Locate the cell with the specified text and output its [X, Y] center coordinate. 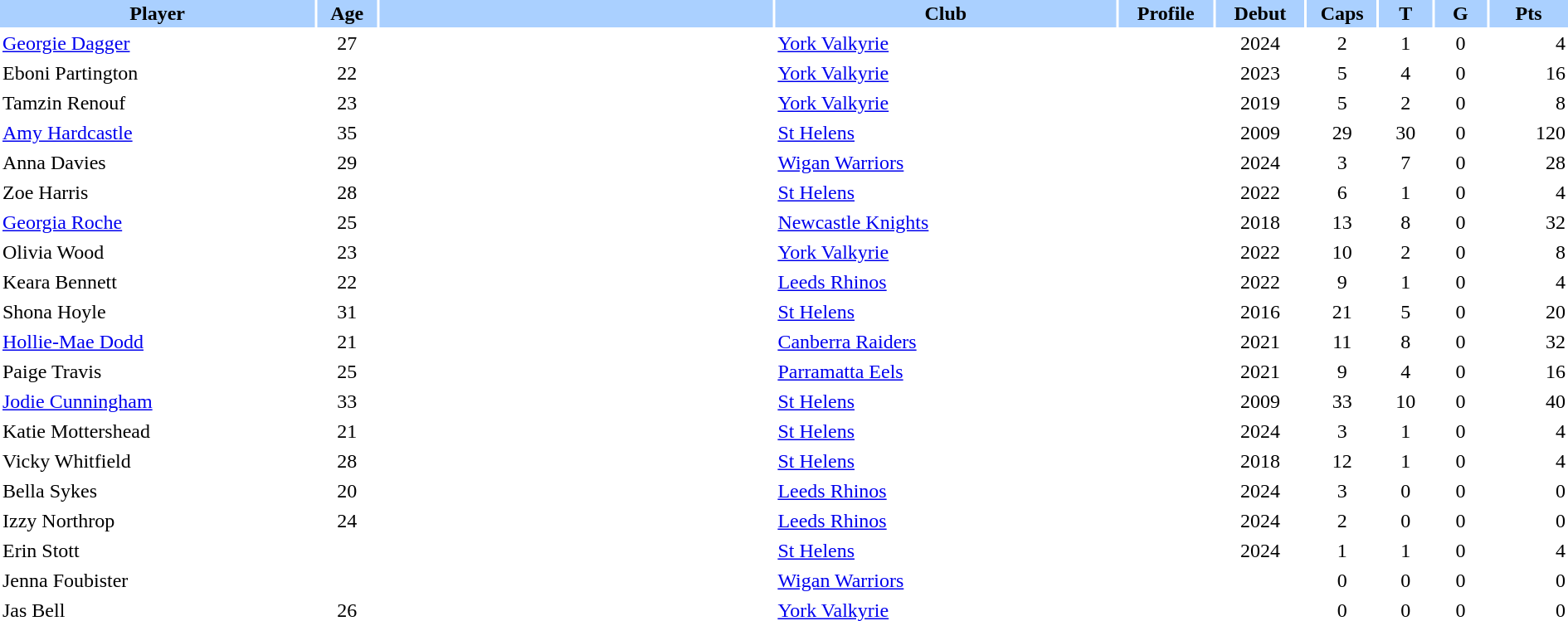
Erin Stott [158, 551]
35 [347, 133]
Georgia Roche [158, 222]
Anna Davies [158, 163]
30 [1405, 133]
Jodie Cunningham [158, 401]
Katie Mottershead [158, 431]
Newcastle Knights [946, 222]
Profile [1166, 13]
Keara Bennett [158, 282]
31 [347, 312]
Caps [1342, 13]
Debut [1260, 13]
7 [1405, 163]
Olivia Wood [158, 252]
Parramatta Eels [946, 371]
2023 [1260, 73]
Age [347, 13]
Shona Hoyle [158, 312]
Canberra Raiders [946, 342]
Hollie-Mae Dodd [158, 342]
27 [347, 43]
Club [946, 13]
6 [1342, 192]
40 [1528, 401]
Amy Hardcastle [158, 133]
12 [1342, 461]
Izzy Northrop [158, 521]
Paige Travis [158, 371]
Tamzin Renouf [158, 103]
Eboni Partington [158, 73]
Bella Sykes [158, 491]
Player [158, 13]
11 [1342, 342]
Georgie Dagger [158, 43]
13 [1342, 222]
Vicky Whitfield [158, 461]
24 [347, 521]
2016 [1260, 312]
Pts [1528, 13]
G [1460, 13]
T [1405, 13]
2019 [1260, 103]
120 [1528, 133]
Zoe Harris [158, 192]
Jenna Foubister [158, 580]
